Search for the cell housing the specified text and yield its (X, Y) center coordinate. 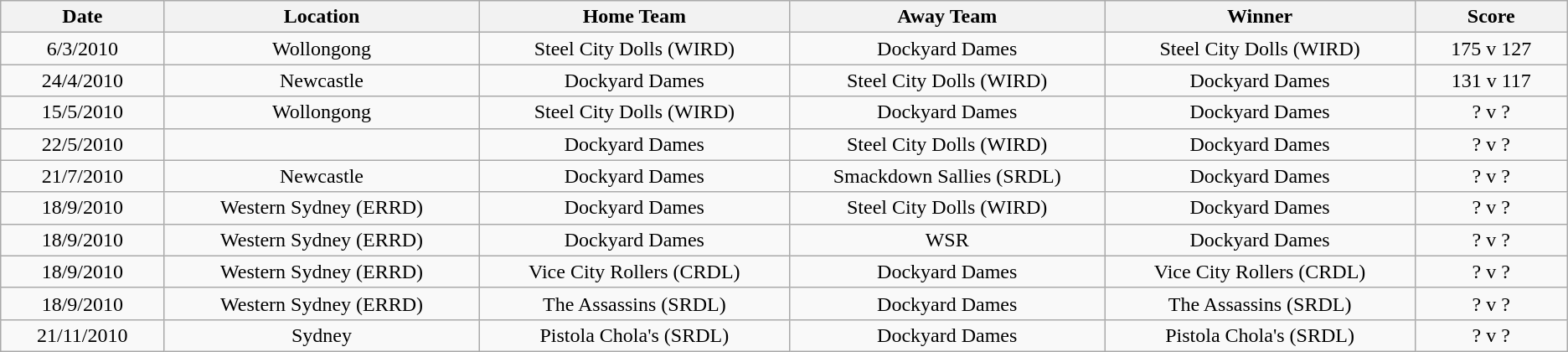
Score (1491, 17)
175 v 127 (1491, 49)
24/4/2010 (82, 80)
21/11/2010 (82, 335)
Date (82, 17)
Home Team (634, 17)
21/7/2010 (82, 176)
Location (322, 17)
Smackdown Sallies (SRDL) (946, 176)
6/3/2010 (82, 49)
22/5/2010 (82, 144)
15/5/2010 (82, 112)
WSR (946, 240)
Winner (1260, 17)
131 v 117 (1491, 80)
Away Team (946, 17)
Sydney (322, 335)
